Locate the cell with the specified text and output its (X, Y) center coordinate. 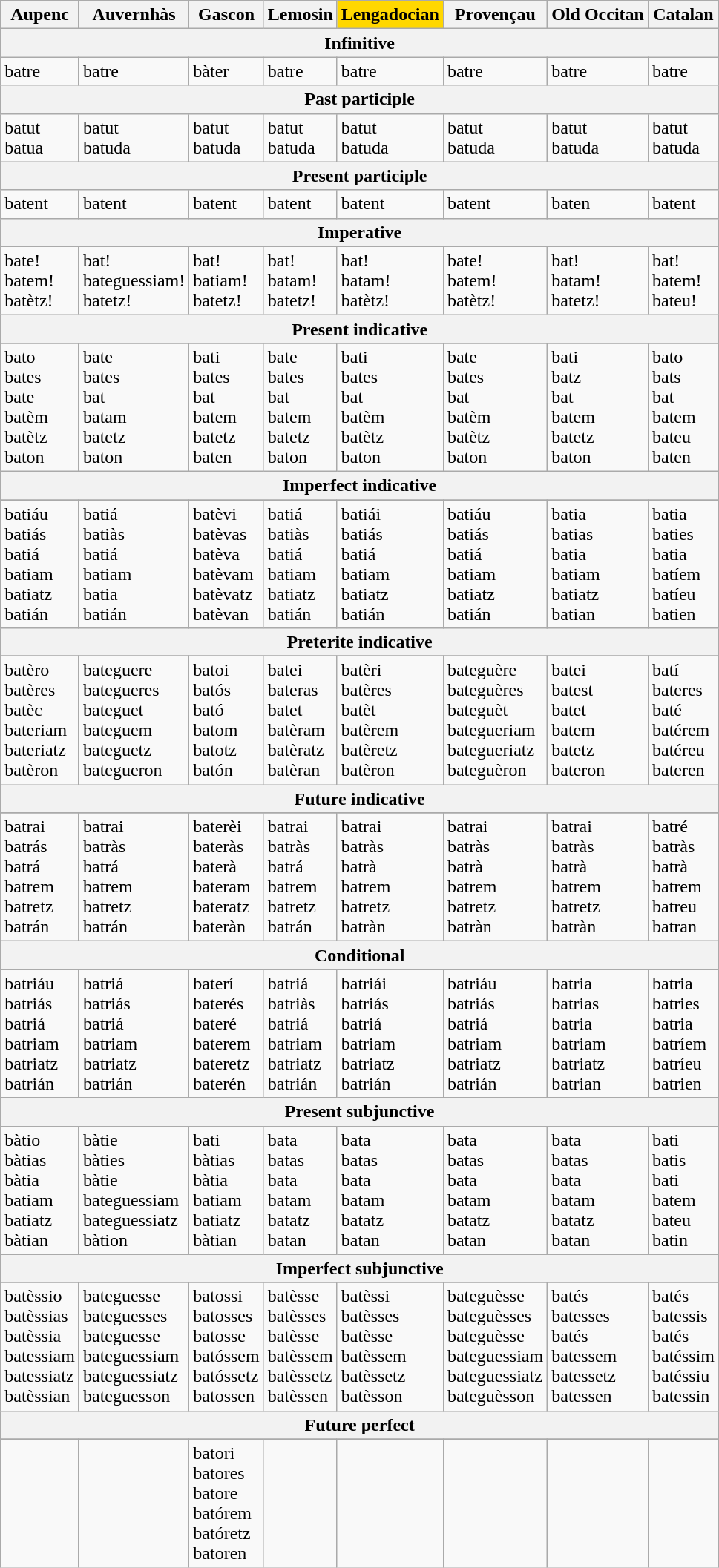
batèri batères batèt batèrem batèretz batèron (390, 721)
batibatisbatibatembateubatin (683, 1190)
batut batua (40, 138)
batei bateras batet batèram batèratz batèran (300, 721)
Future indicative (360, 799)
batriá batriàs batriá batriam batriatz batrián (300, 1034)
batiái batiás batiá batiam batiatz batián (390, 564)
Lengadocian (390, 15)
Provençau (495, 15)
Present indicative (360, 329)
batutbatuda (683, 138)
Future perfect (360, 1425)
batiabatiesbatiabatíembatíeubatien (683, 564)
bat! batiam! batetz! (226, 280)
Present participle (360, 176)
batés batesses batés batessem batessetz batessen (598, 1347)
Lemosin (300, 15)
bate bates bat batèm batètz baton (495, 406)
batrai batrás batrá batrem batretz batrán (40, 877)
batobatsbatbatembateubaten (683, 406)
bat! bateguessiam! batetz! (134, 280)
batrébatràsbatràbatrembatreubatran (683, 877)
Conditional (360, 955)
Auvernhàs (134, 15)
batèssio batèssias batèssia batessiam batessiatz batèssian (40, 1347)
Imperative (360, 232)
Present subjunctive (360, 1112)
bat!batem!bateu! (683, 280)
batésbatessisbatésbatéssimbatéssiubatessin (683, 1347)
batia batias batia batiam batiatz batian (598, 564)
bàter (226, 71)
bateguèsse bateguèsses bateguèsse bateguessiam bateguessiatz bateguèsson (495, 1347)
batiá batiàs batiá batiam batia batián (134, 564)
batria batrias batria batriam batriatz batrian (598, 1034)
bati bates bat batem batetz baten (226, 406)
bateguère bateguères bateguèt bategueriam bategueriatz bateguèron (495, 721)
Imperfect subjunctive (360, 1268)
baterí baterés bateré baterem bateretz baterén (226, 1034)
batei batest batet batem batetz bateron (598, 721)
baten (598, 204)
Infinitive (360, 43)
batiá batiàs batiá batiam batiatz batián (300, 564)
batíbateresbatébatérembatéreubateren (683, 721)
Preterite indicative (360, 642)
bate bates bat batem batetz baton (300, 406)
Imperfect indicative (360, 485)
batoi batós bató batom batotz batón (226, 721)
Aupenc (40, 15)
bateguere bategueres bateguet bateguem bateguetz bategueron (134, 721)
bateguesse bateguesses bateguesse bateguessiam bateguessiatz bateguesson (134, 1347)
batèvi batèvas batèva batèvam batèvatz batèvan (226, 564)
batori batores batore batórem batóretz batoren (226, 1503)
batèssi batèsses batèsse batèssem batèssetz batèsson (390, 1347)
Past participle (360, 99)
batèsse batèsses batèsse batèssem batèssetz batèssen (300, 1347)
bàtio bàtias bàtia batiam batiatz bàtian (40, 1190)
Gascon (226, 15)
batossi batosses batosse batóssem batóssetz batossen (226, 1347)
bat! batam! batètz! (390, 280)
batriabatriesbatriabatríembatríeubatrien (683, 1034)
Old Occitan (598, 15)
bàtie bàties bàtie bateguessiam bateguessiatz bàtion (134, 1190)
batriá batriás batriá batriam batriatz batrián (134, 1034)
bati bates bat batèm batètz baton (390, 406)
bate bates bat batam batetz baton (134, 406)
bati bàtias bàtia batiam batiatz bàtian (226, 1190)
batriái batriás batriá batriam batriatz batrián (390, 1034)
batèro batères batèc bateriam bateriatz batèron (40, 721)
baterèi bateràs baterà bateram bateratz bateràn (226, 877)
bato bates bate batèm batètz baton (40, 406)
bati batz bat batem batetz baton (598, 406)
Catalan (683, 15)
